Locate the cell with the specified text and output its [x, y] center coordinate. 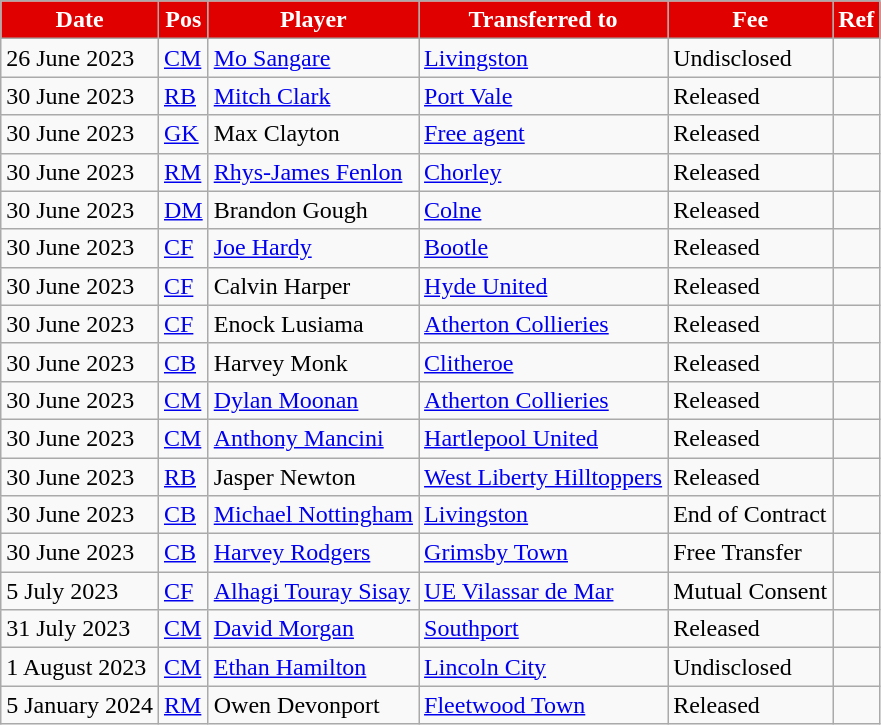
Pos [183, 20]
Alhagi Touray Sisay [313, 591]
Southport [544, 629]
Max Clayton [313, 134]
Hyde United [544, 286]
Bootle [544, 248]
Michael Nottingham [313, 515]
UE Vilassar de Mar [544, 591]
Hartlepool United [544, 438]
West Liberty Hilltoppers [544, 477]
End of Contract [750, 515]
31 July 2023 [80, 629]
Joe Hardy [313, 248]
Free Transfer [750, 553]
Port Vale [544, 96]
Owen Devonport [313, 705]
Ethan Hamilton [313, 667]
Ref [856, 20]
26 June 2023 [80, 58]
Rhys-James Fenlon [313, 172]
Enock Lusiama [313, 324]
Free agent [544, 134]
DM [183, 210]
Mitch Clark [313, 96]
1 August 2023 [80, 667]
Transferred to [544, 20]
5 January 2024 [80, 705]
Colne [544, 210]
Harvey Rodgers [313, 553]
5 July 2023 [80, 591]
Dylan Moonan [313, 400]
David Morgan [313, 629]
Chorley [544, 172]
Grimsby Town [544, 553]
Date [80, 20]
Fleetwood Town [544, 705]
Anthony Mancini [313, 438]
Player [313, 20]
GK [183, 134]
Clitheroe [544, 362]
Lincoln City [544, 667]
Jasper Newton [313, 477]
Harvey Monk [313, 362]
Mo Sangare [313, 58]
Calvin Harper [313, 286]
Fee [750, 20]
Mutual Consent [750, 591]
Brandon Gough [313, 210]
